For the text-containing cell, return its midpoint in (x, y) coordinate format. 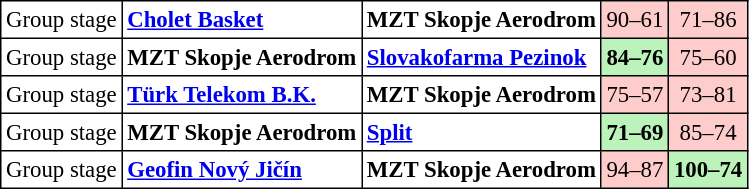
71–86 (708, 20)
73–81 (708, 95)
84–76 (634, 57)
100–74 (708, 170)
71–69 (634, 132)
Split (482, 132)
Cholet Basket (242, 20)
85–74 (708, 132)
75–57 (634, 95)
75–60 (708, 57)
Geofin Nový Jičín (242, 170)
Türk Telekom B.K. (242, 95)
Slovakofarma Pezinok (482, 57)
90–61 (634, 20)
94–87 (634, 170)
